For the text-containing cell, return its midpoint in [x, y] coordinate format. 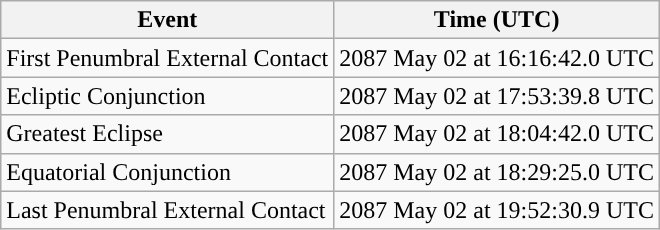
2087 May 02 at 19:52:30.9 UTC [497, 210]
Event [168, 20]
2087 May 02 at 18:04:42.0 UTC [497, 134]
2087 May 02 at 16:16:42.0 UTC [497, 58]
2087 May 02 at 18:29:25.0 UTC [497, 172]
First Penumbral External Contact [168, 58]
Ecliptic Conjunction [168, 96]
Greatest Eclipse [168, 134]
Equatorial Conjunction [168, 172]
Time (UTC) [497, 20]
2087 May 02 at 17:53:39.8 UTC [497, 96]
Last Penumbral External Contact [168, 210]
